Detect which cell encompasses the target text, then output its [x, y] center coordinate. 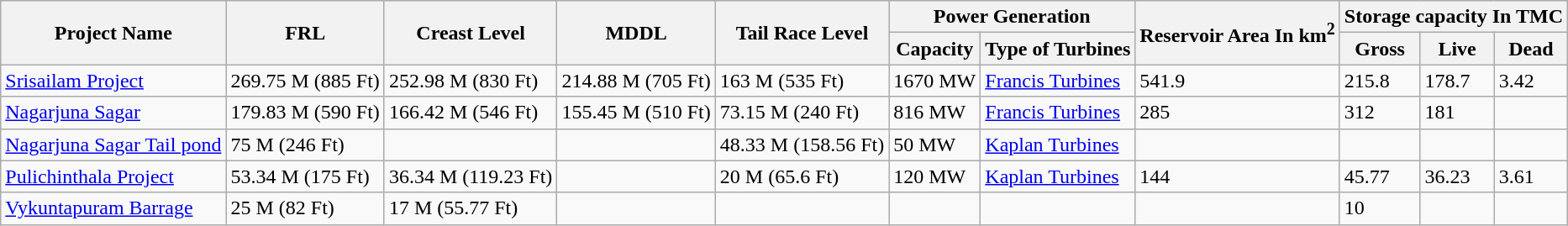
Srisailam Project [113, 81]
3.42 [1531, 81]
166.42 M (546 Ft) [471, 113]
Tail Race Level [802, 33]
3.61 [1531, 176]
1670 MW [934, 81]
179.83 M (590 Ft) [305, 113]
155.45 M (510 Ft) [636, 113]
Reservoir Area In km2 [1237, 33]
25 M (82 Ft) [305, 208]
181 [1457, 113]
73.15 M (240 Ft) [802, 113]
214.88 M (705 Ft) [636, 81]
Storage capacity In TMC [1454, 17]
Live [1457, 49]
178.7 [1457, 81]
Project Name [113, 33]
Type of Turbines [1058, 49]
Gross [1380, 49]
Vykuntapuram Barrage [113, 208]
Nagarjuna Sagar [113, 113]
Pulichinthala Project [113, 176]
48.33 M (158.56 Ft) [802, 145]
Power Generation [1012, 17]
Dead [1531, 49]
36.23 [1457, 176]
269.75 M (885 Ft) [305, 81]
312 [1380, 113]
10 [1380, 208]
816 MW [934, 113]
FRL [305, 33]
MDDL [636, 33]
144 [1237, 176]
215.8 [1380, 81]
45.77 [1380, 176]
Capacity [934, 49]
285 [1237, 113]
Nagarjuna Sagar Tail pond [113, 145]
252.98 M (830 Ft) [471, 81]
163 M (535 Ft) [802, 81]
75 M (246 Ft) [305, 145]
17 M (55.77 Ft) [471, 208]
541.9 [1237, 81]
Creast Level [471, 33]
120 MW [934, 176]
36.34 M (119.23 Ft) [471, 176]
50 MW [934, 145]
53.34 M (175 Ft) [305, 176]
20 M (65.6 Ft) [802, 176]
